Detect which cell encompasses the target text, then output its [X, Y] center coordinate. 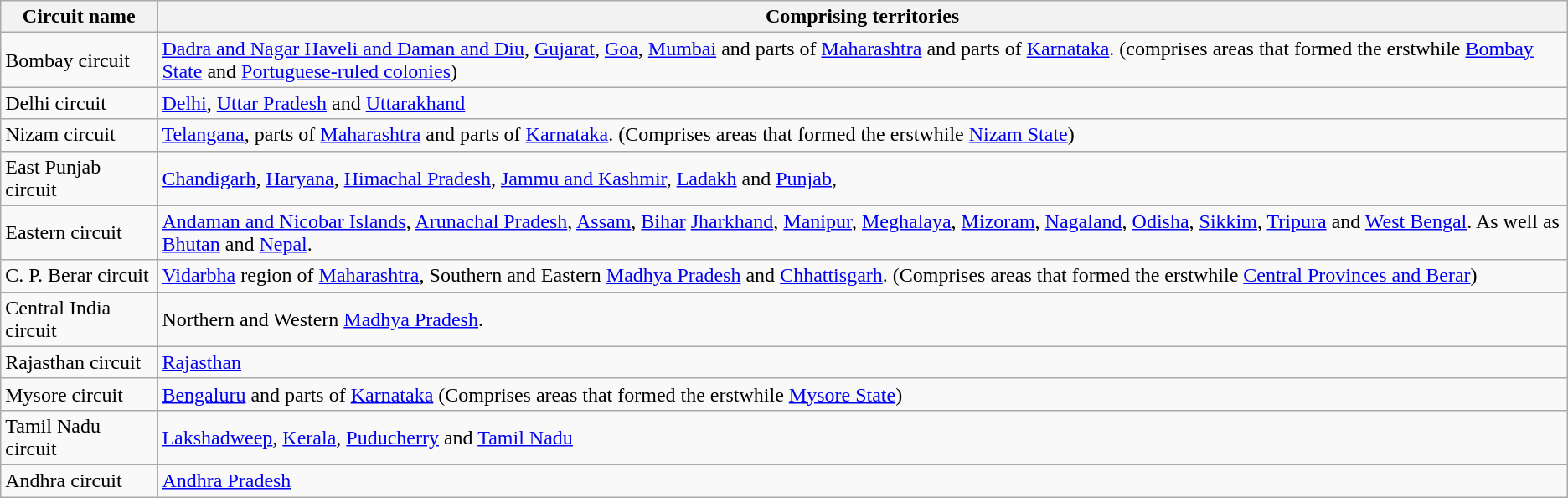
East Punjab circuit [79, 178]
Eastern circuit [79, 233]
Comprising territories [863, 17]
Central India circuit [79, 319]
Andhra Pradesh [863, 480]
Mysore circuit [79, 394]
Chandigarh, Haryana, Himachal Pradesh, Jammu and Kashmir, Ladakh and Punjab, [863, 178]
Nizam circuit [79, 135]
Tamil Nadu circuit [79, 438]
Bengaluru and parts of Karnataka (Comprises areas that formed the erstwhile Mysore State) [863, 394]
Circuit name [79, 17]
Rajasthan [863, 362]
Northern and Western Madhya Pradesh. [863, 319]
Rajasthan circuit [79, 362]
Telangana, parts of Maharashtra and parts of Karnataka. (Comprises areas that formed the erstwhile Nizam State) [863, 135]
Delhi, Uttar Pradesh and Uttarakhand [863, 103]
Andhra circuit [79, 480]
Delhi circuit [79, 103]
Lakshadweep, Kerala, Puducherry and Tamil Nadu [863, 438]
C. P. Berar circuit [79, 276]
Bombay circuit [79, 60]
